Identify which cell holds the provided text, then report its (x, y) central coordinate. 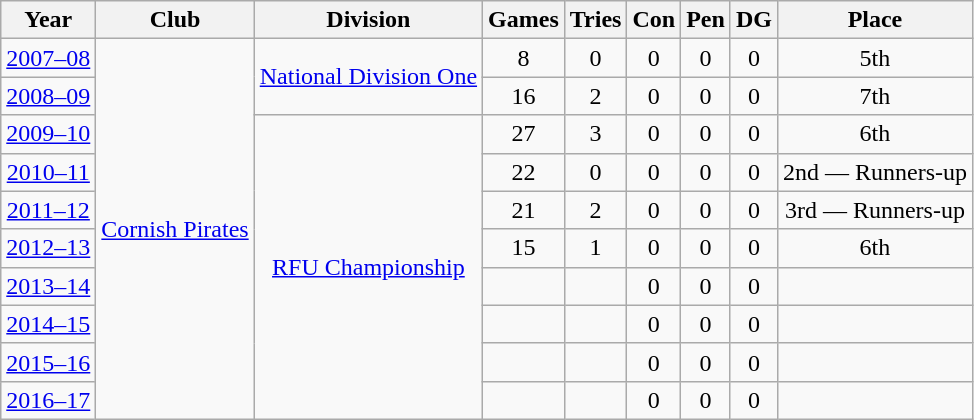
3 (596, 134)
DG (754, 20)
Cornish Pirates (175, 230)
Year (48, 20)
Division (368, 20)
16 (524, 96)
1 (596, 248)
3rd — Runners-up (874, 210)
2012–13 (48, 248)
2008–09 (48, 96)
2007–08 (48, 58)
Tries (596, 20)
27 (524, 134)
2014–15 (48, 324)
5th (874, 58)
Club (175, 20)
2013–14 (48, 286)
2nd — Runners-up (874, 172)
2015–16 (48, 362)
2016–17 (48, 400)
2011–12 (48, 210)
21 (524, 210)
Pen (706, 20)
2009–10 (48, 134)
Place (874, 20)
8 (524, 58)
National Division One (368, 77)
2010–11 (48, 172)
RFU Championship (368, 267)
Con (654, 20)
22 (524, 172)
15 (524, 248)
Games (524, 20)
7th (874, 96)
